Provide the (X, Y) coordinate of the cell's center where the given text is located.  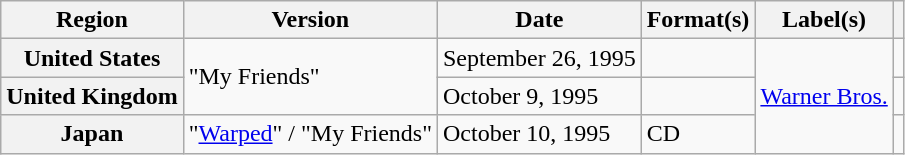
Date (539, 20)
"My Friends" (310, 77)
Label(s) (824, 20)
CD (698, 134)
Region (92, 20)
October 10, 1995 (539, 134)
Warner Bros. (824, 96)
United States (92, 58)
September 26, 1995 (539, 58)
Version (310, 20)
United Kingdom (92, 96)
October 9, 1995 (539, 96)
"Warped" / "My Friends" (310, 134)
Format(s) (698, 20)
Japan (92, 134)
